Determine the (x, y) coordinate at the center of the cell enclosing the given text.  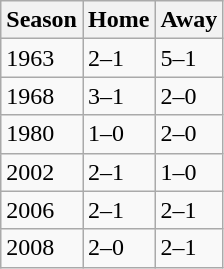
5–1 (189, 58)
1980 (42, 134)
2006 (42, 210)
2002 (42, 172)
1968 (42, 96)
Home (118, 20)
Season (42, 20)
Away (189, 20)
3–1 (118, 96)
2008 (42, 248)
1963 (42, 58)
